Pinpoint the cell where the given text exists, returning its (x, y) midpoint coordinate. 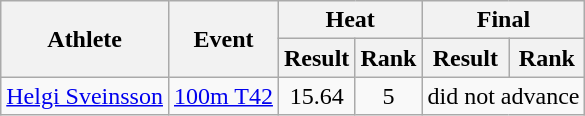
Helgi Sveinsson (85, 96)
did not advance (504, 96)
15.64 (316, 96)
Heat (350, 20)
5 (388, 96)
Athlete (85, 39)
Event (223, 39)
100m T42 (223, 96)
Final (504, 20)
